Pinpoint the cell where the given text exists, returning its (X, Y) midpoint coordinate. 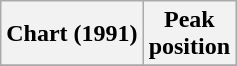
Peakposition (189, 34)
Chart (1991) (72, 34)
